Find where the given text appears and provide that cell's center as (X, Y) coordinate. 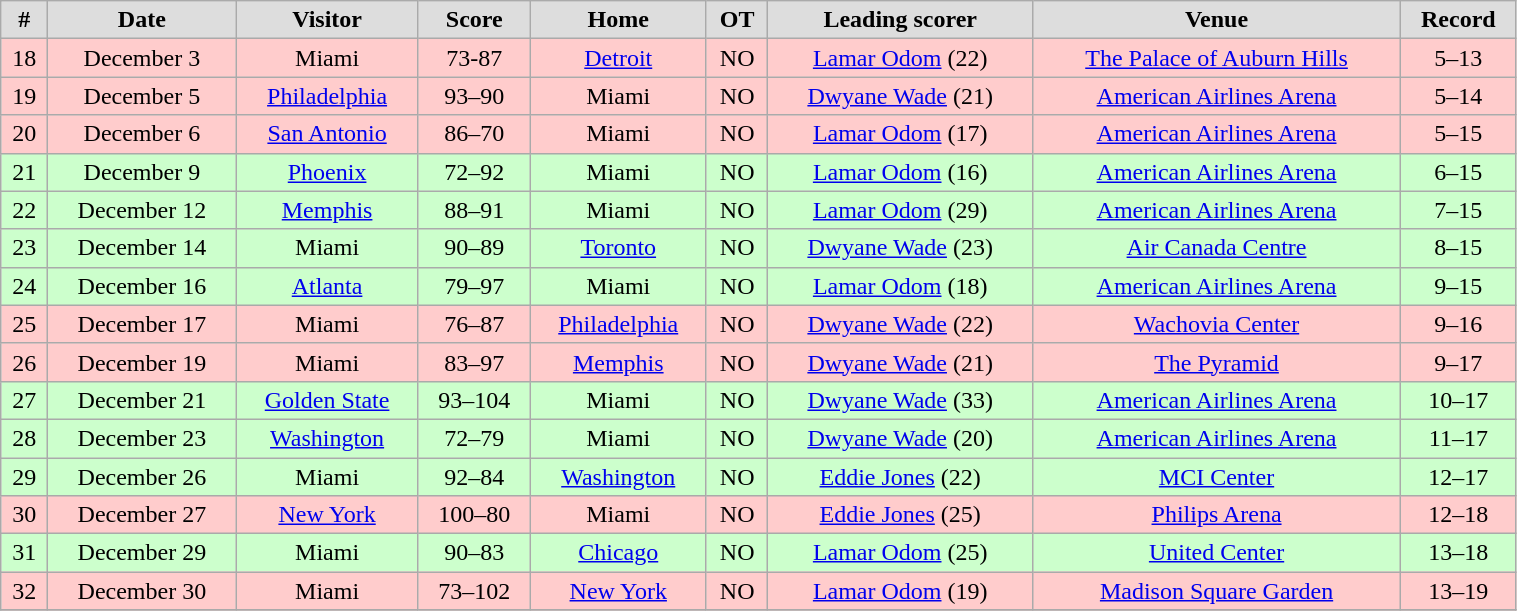
The Palace of Auburn Hills (1216, 58)
83–97 (474, 362)
December 21 (142, 400)
Dwyane Wade (22) (900, 324)
9–17 (1458, 362)
24 (24, 286)
13–18 (1458, 553)
6–15 (1458, 172)
United Center (1216, 553)
73–102 (474, 591)
Dwyane Wade (23) (900, 248)
Lamar Odom (25) (900, 553)
32 (24, 591)
December 23 (142, 438)
December 12 (142, 210)
12–18 (1458, 515)
26 (24, 362)
December 5 (142, 96)
31 (24, 553)
12–17 (1458, 477)
Visitor (328, 20)
Dwyane Wade (33) (900, 400)
Lamar Odom (19) (900, 591)
23 (24, 248)
19 (24, 96)
28 (24, 438)
72–92 (474, 172)
73-87 (474, 58)
Atlanta (328, 286)
Toronto (618, 248)
Lamar Odom (29) (900, 210)
Eddie Jones (22) (900, 477)
December 27 (142, 515)
Score (474, 20)
Phoenix (328, 172)
December 3 (142, 58)
Leading scorer (900, 20)
Chicago (618, 553)
9–16 (1458, 324)
Lamar Odom (22) (900, 58)
100–80 (474, 515)
11–17 (1458, 438)
90–83 (474, 553)
December 17 (142, 324)
Home (618, 20)
Detroit (618, 58)
5–13 (1458, 58)
Wachovia Center (1216, 324)
MCI Center (1216, 477)
92–84 (474, 477)
December 30 (142, 591)
Philips Arena (1216, 515)
27 (24, 400)
29 (24, 477)
25 (24, 324)
Air Canada Centre (1216, 248)
86–70 (474, 134)
December 9 (142, 172)
72–79 (474, 438)
OT (737, 20)
Dwyane Wade (20) (900, 438)
December 19 (142, 362)
20 (24, 134)
Lamar Odom (17) (900, 134)
December 16 (142, 286)
December 29 (142, 553)
18 (24, 58)
8–15 (1458, 248)
Record (1458, 20)
30 (24, 515)
# (24, 20)
76–87 (474, 324)
7–15 (1458, 210)
Venue (1216, 20)
Date (142, 20)
13–19 (1458, 591)
The Pyramid (1216, 362)
Golden State (328, 400)
Madison Square Garden (1216, 591)
93–104 (474, 400)
5–15 (1458, 134)
5–14 (1458, 96)
December 26 (142, 477)
93–90 (474, 96)
9–15 (1458, 286)
79–97 (474, 286)
21 (24, 172)
Lamar Odom (16) (900, 172)
10–17 (1458, 400)
22 (24, 210)
December 6 (142, 134)
Eddie Jones (25) (900, 515)
Lamar Odom (18) (900, 286)
90–89 (474, 248)
San Antonio (328, 134)
88–91 (474, 210)
December 14 (142, 248)
